Scan for the cell matching the given text and deliver its (X, Y) coordinate at center. 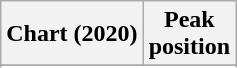
Peakposition (189, 34)
Chart (2020) (72, 34)
